Capture the cell that displays the provided text and extract its (x, y) central coordinate. 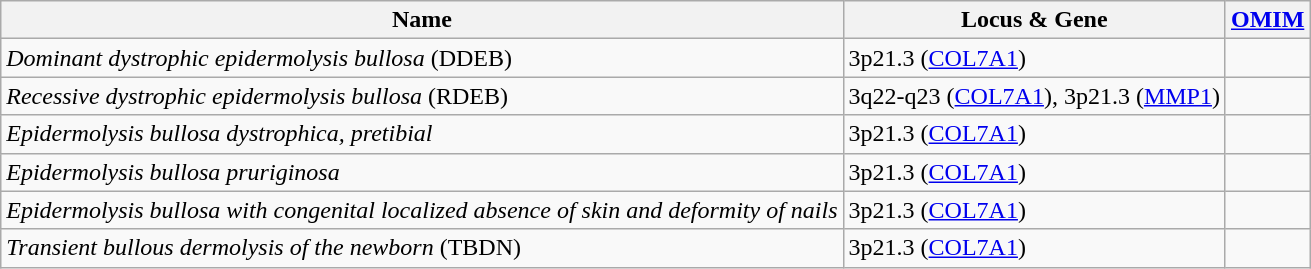
Name (422, 20)
Transient bullous dermolysis of the newborn (TBDN) (422, 248)
Locus & Gene (1034, 20)
Dominant dystrophic epidermolysis bullosa (DDEB) (422, 58)
Recessive dystrophic epidermolysis bullosa (RDEB) (422, 96)
3q22-q23 (COL7A1), 3p21.3 (MMP1) (1034, 96)
OMIM (1267, 20)
Epidermolysis bullosa pruriginosa (422, 172)
Epidermolysis bullosa with congenital localized absence of skin and deformity of nails (422, 210)
Epidermolysis bullosa dystrophica, pretibial (422, 134)
